Search for the cell housing the specified text and yield its (x, y) center coordinate. 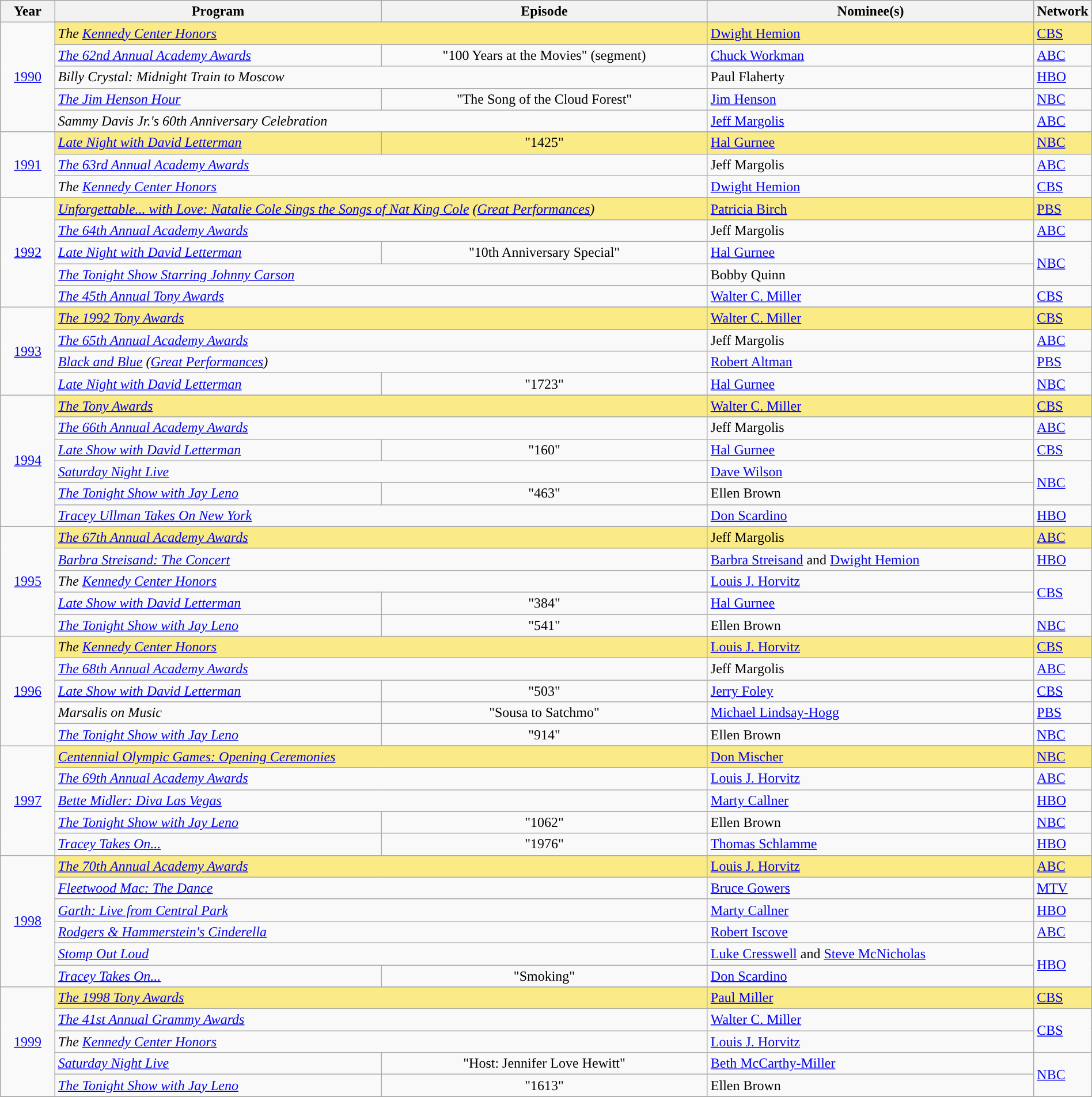
1994 (28, 461)
MTV (1063, 888)
1997 (28, 800)
"Smoking" (545, 976)
Robert Altman (871, 362)
Nominee(s) (871, 12)
1993 (28, 351)
The Tonight Show Starring Johnny Carson (381, 275)
1992 (28, 252)
Paul Flaherty (871, 77)
The Tony Awards (381, 406)
Beth McCarthy-Miller (871, 1064)
The 41st Annual Grammy Awards (381, 1020)
Fleetwood Mac: The Dance (381, 888)
"10th Anniversary Special" (545, 252)
"1613" (545, 1085)
The 64th Annual Academy Awards (381, 230)
1991 (28, 165)
"541" (545, 625)
Chuck Workman (871, 55)
Dave Wilson (871, 472)
Garth: Live from Central Park (381, 910)
Episode (545, 12)
"384" (545, 603)
"503" (545, 691)
The 63rd Annual Academy Awards (381, 165)
Jerry Foley (871, 691)
1990 (28, 77)
The 1992 Tony Awards (381, 318)
Network (1063, 12)
Unforgettable... with Love: Natalie Cole Sings the Songs of Nat King Cole (Great Performances) (381, 208)
Stomp Out Loud (381, 954)
The 65th Annual Academy Awards (381, 340)
"Sousa to Satchmo" (545, 713)
"1062" (545, 822)
Sammy Davis Jr.'s 60th Anniversary Celebration (381, 121)
1998 (28, 921)
Don Mischer (871, 757)
The 69th Annual Academy Awards (381, 779)
The 70th Annual Academy Awards (381, 866)
Jim Henson (871, 99)
Black and Blue (Great Performances) (381, 362)
Tracey Ullman Takes On New York (381, 515)
Luke Cresswell and Steve McNicholas (871, 954)
The 66th Annual Academy Awards (381, 428)
Barbra Streisand: The Concert (381, 559)
"1976" (545, 844)
Bobby Quinn (871, 275)
Program (218, 12)
The Jim Henson Hour (218, 99)
"1723" (545, 384)
Paul Miller (871, 998)
"463" (545, 494)
Marsalis on Music (218, 713)
Bruce Gowers (871, 888)
"1425" (545, 143)
The 45th Annual Tony Awards (381, 297)
Michael Lindsay-Hogg (871, 713)
Centennial Olympic Games: Opening Ceremonies (381, 757)
Robert Iscove (871, 932)
The 68th Annual Academy Awards (381, 669)
Year (28, 12)
Rodgers & Hammerstein's Cinderella (381, 932)
1999 (28, 1042)
The 62nd Annual Academy Awards (218, 55)
Bette Midler: Diva Las Vegas (381, 800)
Billy Crystal: Midnight Train to Moscow (381, 77)
The 1998 Tony Awards (381, 998)
"100 Years at the Movies" (segment) (545, 55)
"160" (545, 450)
Thomas Schlamme (871, 844)
"914" (545, 735)
1996 (28, 691)
"The Song of the Cloud Forest" (545, 99)
Patricia Birch (871, 208)
"Host: Jennifer Love Hewitt" (545, 1064)
1995 (28, 581)
The 67th Annual Academy Awards (381, 537)
Barbra Streisand and Dwight Hemion (871, 559)
